Identify which cell holds the provided text, then report its (X, Y) central coordinate. 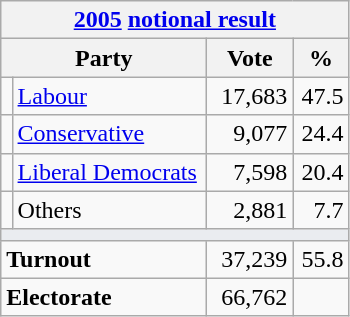
Electorate (104, 297)
Others (110, 210)
37,239 (250, 259)
Liberal Democrats (110, 172)
Party (104, 58)
47.5 (321, 96)
2,881 (250, 210)
Turnout (104, 259)
9,077 (250, 134)
24.4 (321, 134)
2005 notional result (175, 20)
7.7 (321, 210)
55.8 (321, 259)
17,683 (250, 96)
20.4 (321, 172)
Labour (110, 96)
% (321, 58)
Conservative (110, 134)
Vote (250, 58)
7,598 (250, 172)
66,762 (250, 297)
